Extract the [X, Y] coordinate from the center of the cell holding the provided text.  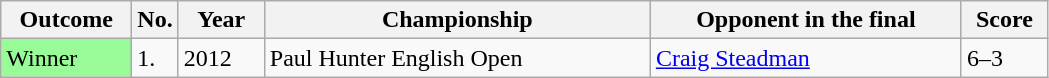
2012 [221, 58]
No. [155, 20]
Craig Steadman [806, 58]
Opponent in the final [806, 20]
Championship [457, 20]
1. [155, 58]
Paul Hunter English Open [457, 58]
Year [221, 20]
Score [1004, 20]
6–3 [1004, 58]
Winner [66, 58]
Outcome [66, 20]
